Extract the [X, Y] coordinate from the center of the cell holding the provided text.  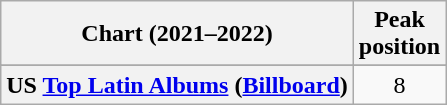
Peakposition [399, 34]
US Top Latin Albums (Billboard) [178, 85]
8 [399, 85]
Chart (2021–2022) [178, 34]
